Extract the [x, y] coordinate from the center of the cell holding the provided text.  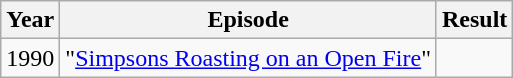
"Simpsons Roasting on an Open Fire" [248, 58]
Result [474, 20]
Episode [248, 20]
Year [30, 20]
1990 [30, 58]
